Capture the cell that displays the provided text and extract its [x, y] central coordinate. 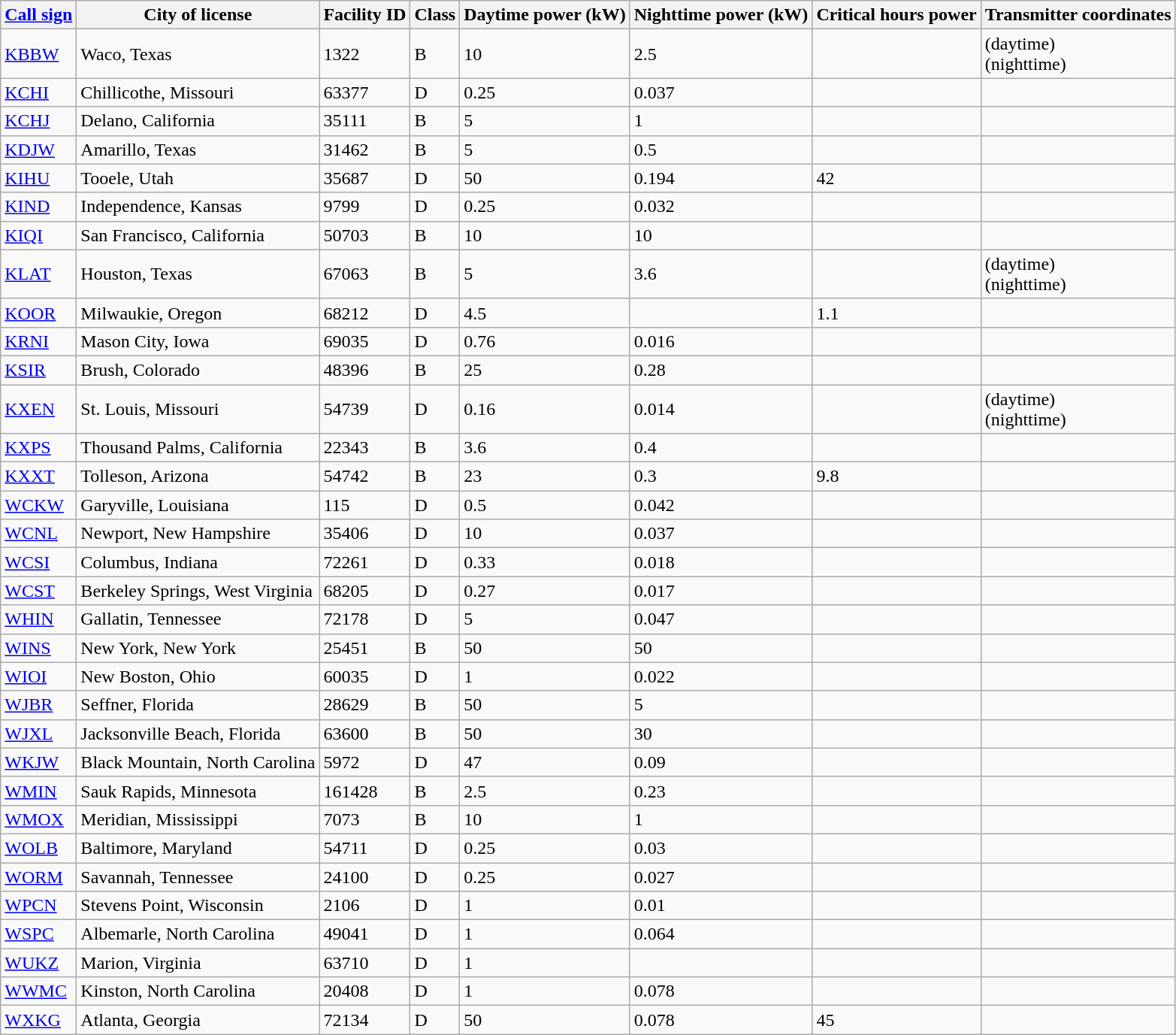
0.032 [721, 207]
54711 [365, 848]
WXKG [39, 1020]
0.28 [721, 370]
WCSI [39, 562]
0.01 [721, 906]
5972 [365, 762]
67063 [365, 274]
0.03 [721, 848]
0.76 [546, 341]
Sauk Rapids, Minnesota [198, 791]
24100 [365, 877]
Tooele, Utah [198, 178]
49041 [365, 934]
Milwaukie, Oregon [198, 313]
72261 [365, 562]
63600 [365, 734]
63377 [365, 92]
Thousand Palms, California [198, 448]
35687 [365, 178]
KIHU [39, 178]
54742 [365, 477]
WCST [39, 591]
WINS [39, 648]
WJXL [39, 734]
Black Mountain, North Carolina [198, 762]
0.27 [546, 591]
KIQI [39, 235]
Seffner, Florida [198, 705]
2106 [365, 906]
WSPC [39, 934]
KXXT [39, 477]
Critical hours power [896, 15]
Class [435, 15]
0.194 [721, 178]
WUKZ [39, 963]
115 [365, 505]
69035 [365, 341]
WMOX [39, 819]
Nighttime power (kW) [721, 15]
San Francisco, California [198, 235]
0.23 [721, 791]
63710 [365, 963]
0.018 [721, 562]
KLAT [39, 274]
Transmitter coordinates [1078, 15]
1.1 [896, 313]
0.33 [546, 562]
WCKW [39, 505]
28629 [365, 705]
60035 [365, 676]
0.16 [546, 409]
Tolleson, Arizona [198, 477]
68212 [365, 313]
WORM [39, 877]
Stevens Point, Wisconsin [198, 906]
Delano, California [198, 121]
0.017 [721, 591]
Waco, Texas [198, 54]
Daytime power (kW) [546, 15]
KXEN [39, 409]
Jacksonville Beach, Florida [198, 734]
Houston, Texas [198, 274]
0.047 [721, 619]
Albemarle, North Carolina [198, 934]
Garyville, Louisiana [198, 505]
WOLB [39, 848]
Facility ID [365, 15]
New York, New York [198, 648]
161428 [365, 791]
KXPS [39, 448]
0.042 [721, 505]
Atlanta, Georgia [198, 1020]
9799 [365, 207]
WJBR [39, 705]
Meridian, Mississippi [198, 819]
Call sign [39, 15]
50703 [365, 235]
Berkeley Springs, West Virginia [198, 591]
20408 [365, 991]
68205 [365, 591]
4.5 [546, 313]
New Boston, Ohio [198, 676]
7073 [365, 819]
WPCN [39, 906]
Newport, New Hampshire [198, 534]
35111 [365, 121]
City of license [198, 15]
Marion, Virginia [198, 963]
Mason City, Iowa [198, 341]
0.064 [721, 934]
45 [896, 1020]
WIOI [39, 676]
Savannah, Tennessee [198, 877]
Amarillo, Texas [198, 150]
KDJW [39, 150]
0.016 [721, 341]
Gallatin, Tennessee [198, 619]
St. Louis, Missouri [198, 409]
0.4 [721, 448]
KCHI [39, 92]
22343 [365, 448]
Baltimore, Maryland [198, 848]
Independence, Kansas [198, 207]
0.014 [721, 409]
30 [721, 734]
25 [546, 370]
WHIN [39, 619]
Brush, Colorado [198, 370]
42 [896, 178]
0.027 [721, 877]
48396 [365, 370]
KRNI [39, 341]
KSIR [39, 370]
Chillicothe, Missouri [198, 92]
WMIN [39, 791]
25451 [365, 648]
0.3 [721, 477]
31462 [365, 150]
Kinston, North Carolina [198, 991]
47 [546, 762]
54739 [365, 409]
Columbus, Indiana [198, 562]
1322 [365, 54]
WKJW [39, 762]
0.09 [721, 762]
72178 [365, 619]
KCHJ [39, 121]
72134 [365, 1020]
KOOR [39, 313]
KIND [39, 207]
WCNL [39, 534]
35406 [365, 534]
23 [546, 477]
KBBW [39, 54]
WWMC [39, 991]
9.8 [896, 477]
0.022 [721, 676]
